Output the (X, Y) coordinate of the center of the cell containing the given text.  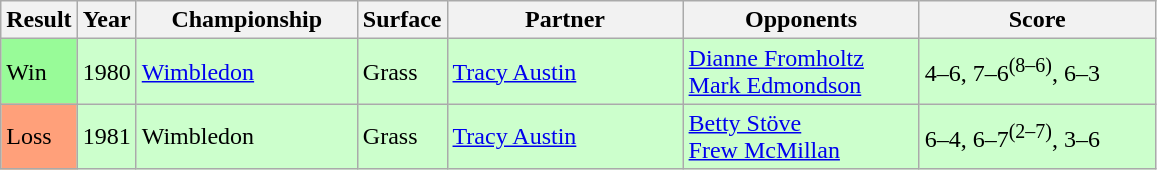
Year (106, 20)
Partner (565, 20)
6–4, 6–7(2–7), 3–6 (1037, 136)
Loss (39, 136)
Betty Stöve Frew McMillan (801, 136)
Score (1037, 20)
4–6, 7–6(8–6), 6–3 (1037, 72)
Opponents (801, 20)
1981 (106, 136)
Championship (246, 20)
Win (39, 72)
Result (39, 20)
Surface (402, 20)
Dianne Fromholtz Mark Edmondson (801, 72)
1980 (106, 72)
